Pinpoint the cell where the given text exists, returning its (X, Y) midpoint coordinate. 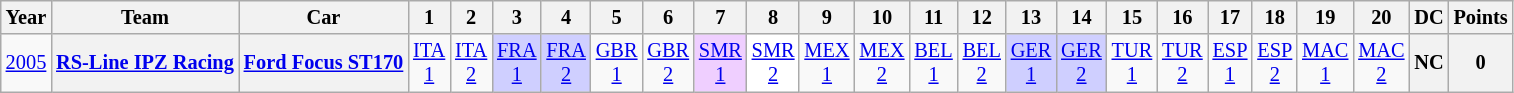
0 (1481, 63)
SMR1 (720, 63)
SMR2 (774, 63)
2005 (26, 63)
9 (826, 17)
20 (1381, 17)
Team (145, 17)
19 (1325, 17)
DC (1428, 17)
NC (1428, 63)
14 (1081, 17)
BEL2 (982, 63)
12 (982, 17)
MEX2 (882, 63)
FRA1 (516, 63)
FRA2 (566, 63)
TUR2 (1182, 63)
1 (429, 17)
3 (516, 17)
16 (1182, 17)
8 (774, 17)
MAC2 (1381, 63)
GER1 (1031, 63)
ESP2 (1274, 63)
17 (1230, 17)
18 (1274, 17)
Year (26, 17)
ESP1 (1230, 63)
Ford Focus ST170 (324, 63)
7 (720, 17)
MAC1 (1325, 63)
2 (471, 17)
ITA1 (429, 63)
TUR1 (1132, 63)
Points (1481, 17)
RS-Line IPZ Racing (145, 63)
Car (324, 17)
13 (1031, 17)
GBR1 (617, 63)
MEX1 (826, 63)
ITA2 (471, 63)
5 (617, 17)
BEL1 (933, 63)
10 (882, 17)
4 (566, 17)
15 (1132, 17)
GER2 (1081, 63)
6 (668, 17)
11 (933, 17)
GBR2 (668, 63)
